Pinpoint the cell where the given text exists, returning its [x, y] midpoint coordinate. 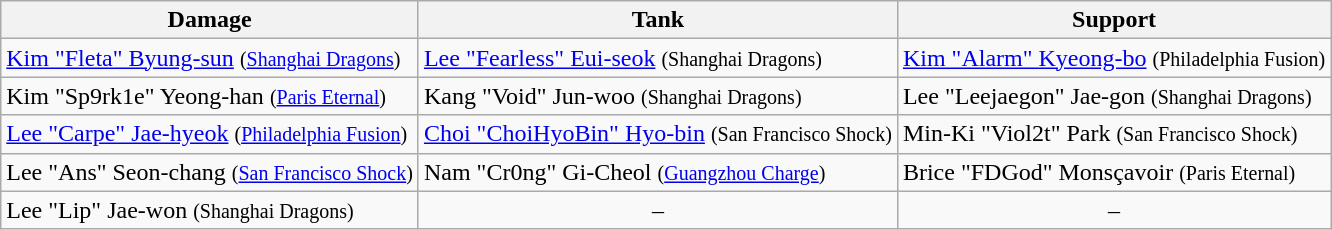
Kim "Fleta" Byung-sun (Shanghai Dragons) [210, 58]
Lee "Carpe" Jae-hyeok (Philadelphia Fusion) [210, 134]
Kim "Sp9rk1e" Yeong-han (Paris Eternal) [210, 96]
Lee "Lip" Jae-won (Shanghai Dragons) [210, 210]
Tank [658, 20]
Brice "FDGod" Monsçavoir (Paris Eternal) [1114, 172]
Damage [210, 20]
Kim "Alarm" Kyeong-bo (Philadelphia Fusion) [1114, 58]
Nam "Cr0ng" Gi-Cheol (Guangzhou Charge) [658, 172]
Lee "Leejaegon" Jae-gon (Shanghai Dragons) [1114, 96]
Min-Ki "Viol2t" Park (San Francisco Shock) [1114, 134]
Choi "ChoiHyoBin" Hyo-bin (San Francisco Shock) [658, 134]
Kang "Void" Jun-woo (Shanghai Dragons) [658, 96]
Support [1114, 20]
Lee "Ans" Seon-chang (San Francisco Shock) [210, 172]
Lee "Fearless" Eui-seok (Shanghai Dragons) [658, 58]
